Search for the cell housing the specified text and yield its [x, y] center coordinate. 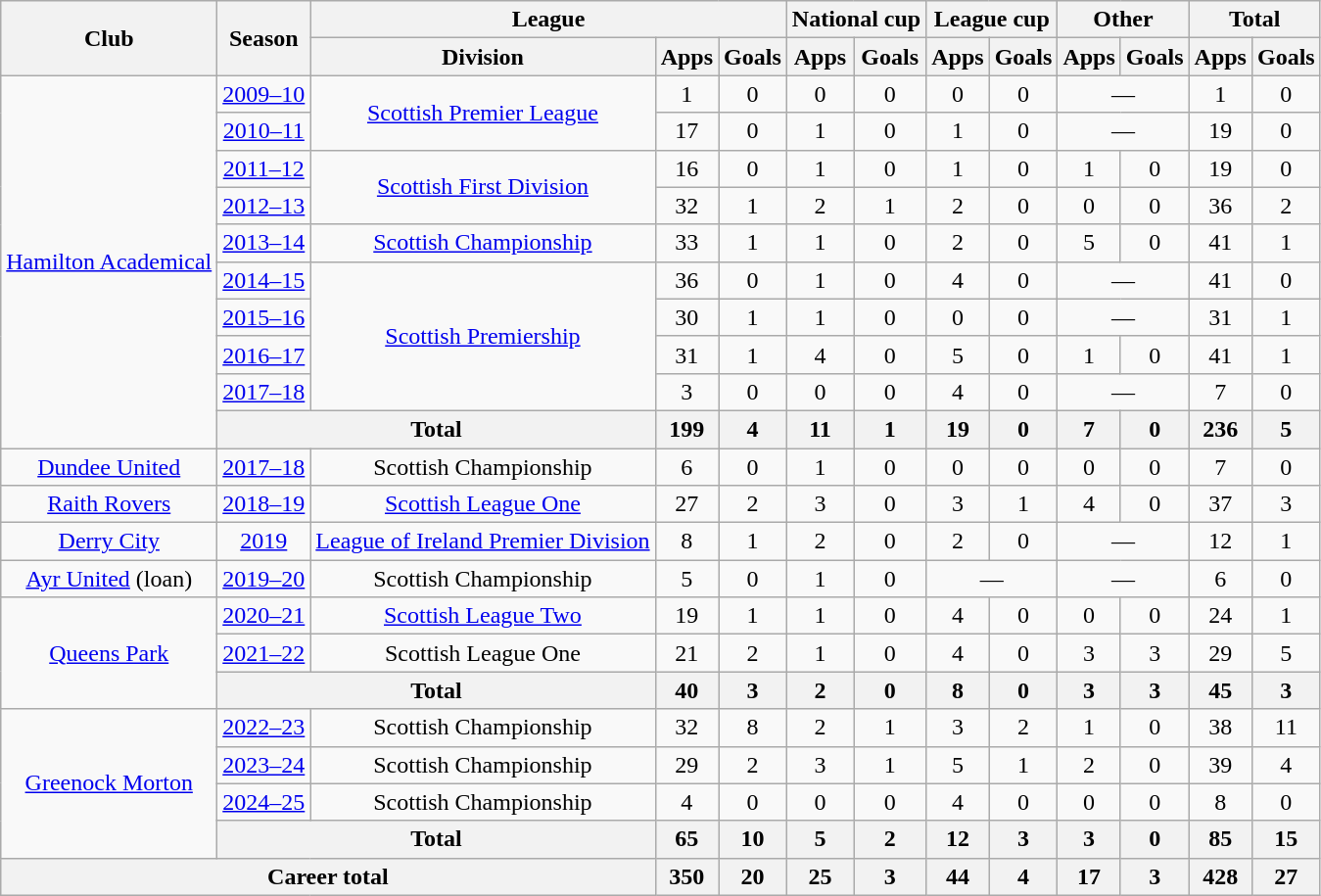
2014–15 [264, 280]
2018–19 [264, 504]
21 [686, 653]
37 [1220, 504]
Other [1123, 20]
85 [1220, 839]
199 [686, 429]
Career total [328, 876]
2019 [264, 542]
Greenock Morton [110, 783]
2020–21 [264, 616]
Queens Park [110, 653]
16 [686, 168]
350 [686, 876]
Season [264, 38]
2010–11 [264, 131]
2021–22 [264, 653]
Scottish League Two [483, 616]
League [548, 20]
League cup [992, 20]
Division [483, 57]
38 [1220, 728]
Scottish Premier League [483, 113]
10 [753, 839]
45 [1220, 690]
Scottish Premiership [483, 336]
Club [110, 38]
24 [1220, 616]
30 [686, 317]
40 [686, 690]
2013–14 [264, 243]
Hamilton Academical [110, 262]
League of Ireland Premier Division [483, 542]
33 [686, 243]
20 [753, 876]
Raith Rovers [110, 504]
2023–24 [264, 765]
Ayr United (loan) [110, 579]
428 [1220, 876]
2022–23 [264, 728]
15 [1286, 839]
44 [958, 876]
2011–12 [264, 168]
2024–25 [264, 802]
2016–17 [264, 354]
236 [1220, 429]
2009–10 [264, 94]
2015–16 [264, 317]
Dundee United [110, 467]
39 [1220, 765]
25 [820, 876]
2012–13 [264, 206]
2019–20 [264, 579]
Derry City [110, 542]
Scottish First Division [483, 187]
National cup [856, 20]
65 [686, 839]
